Extract the [X, Y] coordinate from the center of the cell holding the provided text.  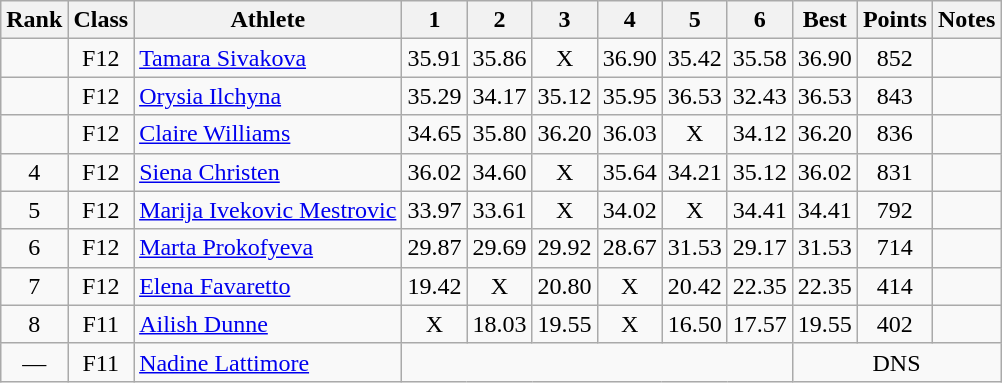
33.97 [434, 210]
18.03 [500, 324]
36.03 [630, 134]
Class [101, 20]
29.69 [500, 248]
Siena Christen [268, 172]
35.80 [500, 134]
29.87 [434, 248]
Notes [966, 20]
414 [894, 286]
35.91 [434, 58]
Points [894, 20]
Orysia Ilchyna [268, 96]
792 [894, 210]
29.92 [564, 248]
32.43 [760, 96]
8 [34, 324]
35.42 [694, 58]
33.61 [500, 210]
Ailish Dunne [268, 324]
34.17 [500, 96]
Claire Williams [268, 134]
7 [34, 286]
3 [564, 20]
831 [894, 172]
Marija Ivekovic Mestrovic [268, 210]
1 [434, 20]
19.42 [434, 286]
35.86 [500, 58]
836 [894, 134]
843 [894, 96]
35.95 [630, 96]
35.64 [630, 172]
34.02 [630, 210]
Rank [34, 20]
DNS [896, 362]
852 [894, 58]
— [34, 362]
35.29 [434, 96]
Elena Favaretto [268, 286]
34.60 [500, 172]
20.42 [694, 286]
Tamara Sivakova [268, 58]
Athlete [268, 20]
34.21 [694, 172]
17.57 [760, 324]
402 [894, 324]
Marta Prokofyeva [268, 248]
29.17 [760, 248]
2 [500, 20]
714 [894, 248]
34.12 [760, 134]
28.67 [630, 248]
35.58 [760, 58]
34.65 [434, 134]
Best [824, 20]
20.80 [564, 286]
16.50 [694, 324]
Nadine Lattimore [268, 362]
